Extract the (X, Y) coordinate from the center of the cell holding the provided text.  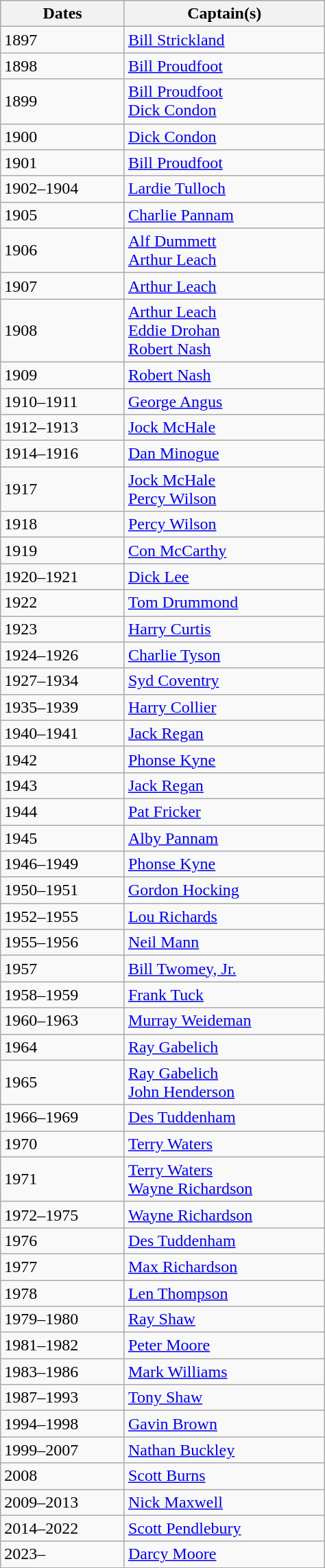
Captain(s) (224, 14)
1897 (63, 40)
1945 (63, 838)
1971 (63, 1179)
George Angus (224, 402)
Harry Curtis (224, 629)
Murray Weideman (224, 1021)
Ray Gabelich (224, 1047)
Jock McHale (224, 428)
1957 (63, 969)
1905 (63, 215)
Terry WatersWayne Richardson (224, 1179)
1909 (63, 375)
1922 (63, 603)
1923 (63, 629)
1942 (63, 759)
1972–1975 (63, 1214)
1946–1949 (63, 864)
1994–1998 (63, 1424)
Gavin Brown (224, 1424)
Len Thompson (224, 1293)
Jock McHalePercy Wilson (224, 489)
Dick Condon (224, 137)
1960–1963 (63, 1021)
Percy Wilson (224, 524)
Neil Mann (224, 943)
1914–1916 (63, 454)
Harry Collier (224, 707)
Lardie Tulloch (224, 189)
Tony Shaw (224, 1398)
2009–2013 (63, 1502)
Peter Moore (224, 1346)
1987–1993 (63, 1398)
1978 (63, 1293)
1900 (63, 137)
1899 (63, 102)
1965 (63, 1082)
Lou Richards (224, 916)
1943 (63, 785)
1977 (63, 1267)
1983–1986 (63, 1372)
Syd Coventry (224, 681)
Scott Pendlebury (224, 1528)
1912–1913 (63, 428)
Pat Fricker (224, 811)
Tom Drummond (224, 603)
1955–1956 (63, 943)
Robert Nash (224, 375)
Bill Twomey, Jr. (224, 969)
1920–1921 (63, 577)
Con McCarthy (224, 551)
2023– (63, 1554)
Wayne Richardson (224, 1214)
Nathan Buckley (224, 1450)
1902–1904 (63, 189)
2008 (63, 1476)
Arthur LeachEddie DrohanRobert Nash (224, 330)
Darcy Moore (224, 1554)
Ray GabelichJohn Henderson (224, 1082)
1927–1934 (63, 681)
Max Richardson (224, 1267)
1966–1969 (63, 1118)
Dick Lee (224, 577)
1950–1951 (63, 890)
1935–1939 (63, 707)
Scott Burns (224, 1476)
1907 (63, 286)
1999–2007 (63, 1450)
1976 (63, 1241)
Ray Shaw (224, 1319)
1952–1955 (63, 916)
Alf DummettArthur Leach (224, 250)
Bill Strickland (224, 40)
Charlie Tyson (224, 655)
Charlie Pannam (224, 215)
1958–1959 (63, 995)
Dates (63, 14)
1917 (63, 489)
1979–1980 (63, 1319)
1898 (63, 66)
Terry Waters (224, 1144)
Frank Tuck (224, 995)
Mark Williams (224, 1372)
Dan Minogue (224, 454)
1910–1911 (63, 402)
Gordon Hocking (224, 890)
1918 (63, 524)
1906 (63, 250)
1964 (63, 1047)
1940–1941 (63, 733)
1901 (63, 163)
1924–1926 (63, 655)
1908 (63, 330)
1944 (63, 811)
Arthur Leach (224, 286)
2014–2022 (63, 1528)
1970 (63, 1144)
1919 (63, 551)
1981–1982 (63, 1346)
Nick Maxwell (224, 1502)
Alby Pannam (224, 838)
Bill ProudfootDick Condon (224, 102)
